Scan for the cell matching the given text and deliver its (x, y) coordinate at center. 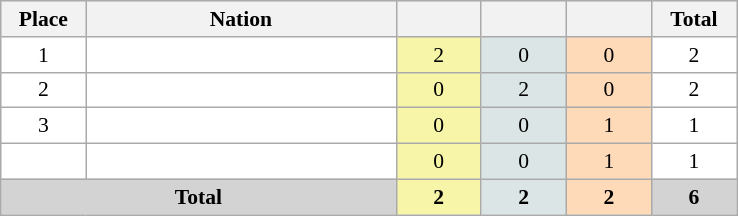
3 (44, 126)
Place (44, 19)
Nation (241, 19)
6 (694, 197)
